Locate the cell with the specified text and output its (X, Y) center coordinate. 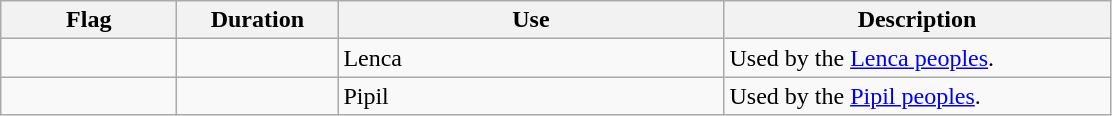
Flag (89, 20)
Pipil (531, 96)
Lenca (531, 58)
Used by the Pipil peoples. (917, 96)
Description (917, 20)
Duration (258, 20)
Use (531, 20)
Used by the Lenca peoples. (917, 58)
